Provide the (x, y) coordinate of the cell's center where the given text is located.  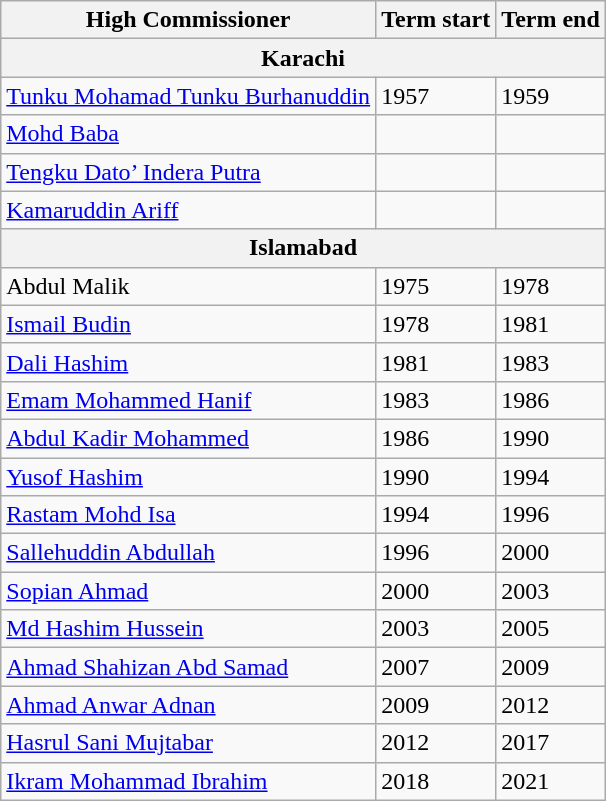
Ahmad Shahizan Abd Samad (188, 667)
2005 (551, 629)
Rastam Mohd Isa (188, 515)
Yusof Hashim (188, 477)
Tengku Dato’ Indera Putra (188, 172)
Dali Hashim (188, 362)
Mohd Baba (188, 134)
Sopian Ahmad (188, 591)
Tunku Mohamad Tunku Burhanuddin (188, 96)
Sallehuddin Abdullah (188, 553)
High Commissioner (188, 20)
Kamaruddin Ariff (188, 210)
Hasrul Sani Mujtabar (188, 743)
Emam Mohammed Hanif (188, 400)
2018 (436, 781)
Md Hashim Hussein (188, 629)
Karachi (304, 58)
Term start (436, 20)
Ismail Budin (188, 324)
2017 (551, 743)
Ikram Mohammad Ibrahim (188, 781)
Islamabad (304, 248)
1957 (436, 96)
Ahmad Anwar Adnan (188, 705)
Abdul Kadir Mohammed (188, 438)
Abdul Malik (188, 286)
1975 (436, 286)
1959 (551, 96)
2007 (436, 667)
2021 (551, 781)
Term end (551, 20)
